Output the (x, y) coordinate of the center of the cell containing the given text.  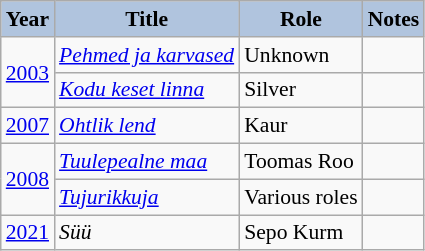
Tuulepealne maa (146, 162)
2007 (28, 126)
Sepo Kurm (300, 233)
Unknown (300, 55)
2021 (28, 233)
Kodu keset linna (146, 90)
Kaur (300, 126)
Toomas Roo (300, 162)
Süü (146, 233)
Title (146, 19)
Role (300, 19)
2008 (28, 180)
Ohtlik lend (146, 126)
Notes (394, 19)
Tujurikkuja (146, 197)
Various roles (300, 197)
Silver (300, 90)
Pehmed ja karvased (146, 55)
2003 (28, 72)
Year (28, 19)
